Detect which cell encompasses the target text, then output its (X, Y) center coordinate. 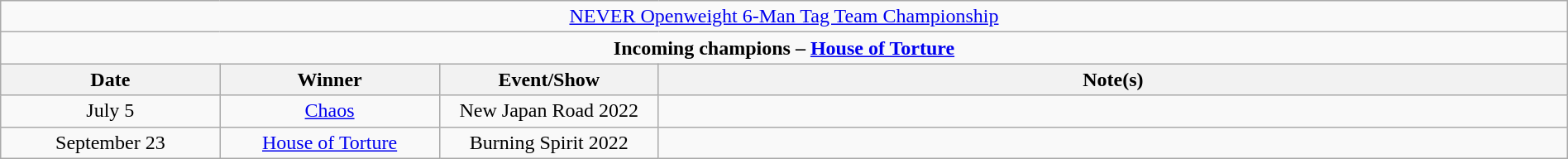
New Japan Road 2022 (549, 111)
Chaos (329, 111)
Note(s) (1113, 79)
Burning Spirit 2022 (549, 142)
July 5 (111, 111)
Date (111, 79)
Incoming champions – House of Torture (784, 48)
Winner (329, 79)
September 23 (111, 142)
NEVER Openweight 6-Man Tag Team Championship (784, 17)
House of Torture (329, 142)
Event/Show (549, 79)
